Locate the cell with the specified text and output its [X, Y] center coordinate. 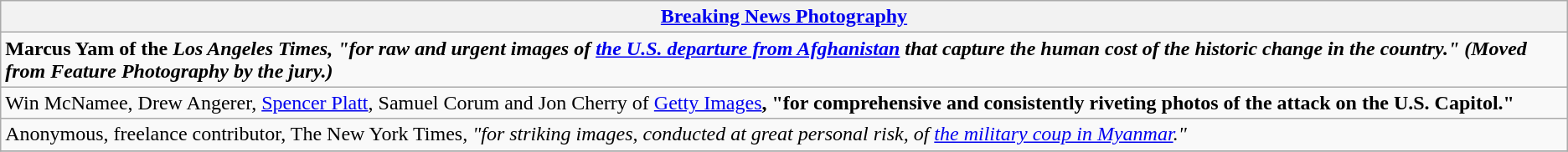
Breaking News Photography [784, 17]
Anonymous, freelance contributor, The New York Times, "for striking images, conducted at great personal risk, of the military coup in Myanmar." [784, 134]
